Find where the given text appears and provide that cell's center as (X, Y) coordinate. 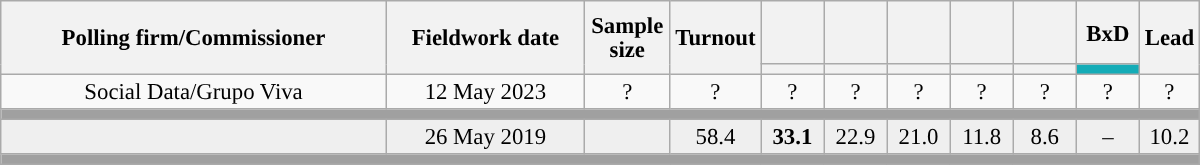
10.2 (1169, 138)
Polling firm/Commissioner (194, 38)
21.0 (918, 138)
12 May 2023 (485, 92)
8.6 (1044, 138)
Social Data/Grupo Viva (194, 92)
Lead (1169, 38)
26 May 2019 (485, 138)
Sample size (627, 38)
11.8 (982, 138)
33.1 (792, 138)
– (1108, 138)
Fieldwork date (485, 38)
22.9 (856, 138)
58.4 (716, 138)
BxD (1108, 32)
Turnout (716, 38)
